Output the (x, y) coordinate of the center of the cell containing the given text.  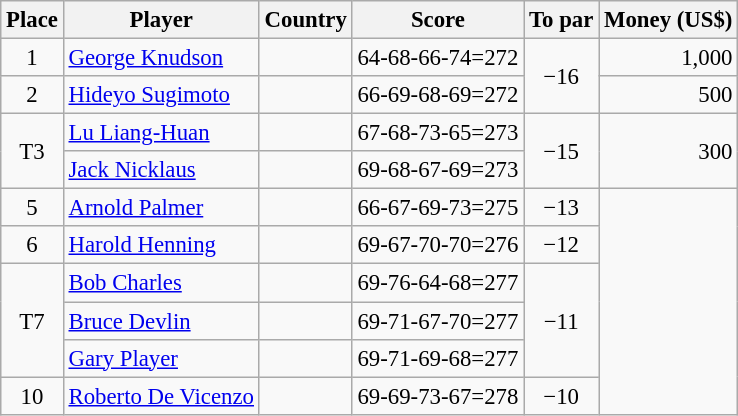
−12 (562, 245)
500 (668, 95)
George Knudson (161, 58)
1 (32, 58)
Hideyo Sugimoto (161, 95)
−10 (562, 396)
−13 (562, 208)
T3 (32, 152)
69-71-67-70=277 (438, 321)
1,000 (668, 58)
6 (32, 245)
Player (161, 20)
66-67-69-73=275 (438, 208)
−16 (562, 76)
69-67-70-70=276 (438, 245)
Place (32, 20)
10 (32, 396)
Bob Charles (161, 283)
69-71-69-68=277 (438, 358)
Arnold Palmer (161, 208)
T7 (32, 320)
69-68-67-69=273 (438, 170)
69-69-73-67=278 (438, 396)
Lu Liang-Huan (161, 133)
Money (US$) (668, 20)
300 (668, 152)
To par (562, 20)
66-69-68-69=272 (438, 95)
Harold Henning (161, 245)
67-68-73-65=273 (438, 133)
Score (438, 20)
Roberto De Vicenzo (161, 396)
Gary Player (161, 358)
Bruce Devlin (161, 321)
Jack Nicklaus (161, 170)
69-76-64-68=277 (438, 283)
Country (306, 20)
64-68-66-74=272 (438, 58)
2 (32, 95)
−11 (562, 320)
−15 (562, 152)
5 (32, 208)
